Identify which cell holds the provided text, then report its (X, Y) central coordinate. 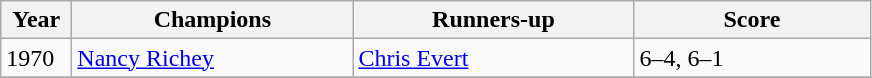
6–4, 6–1 (752, 58)
Nancy Richey (212, 58)
Year (36, 20)
1970 (36, 58)
Chris Evert (494, 58)
Score (752, 20)
Champions (212, 20)
Runners-up (494, 20)
